Provide the [X, Y] coordinate of the cell's center where the given text is located.  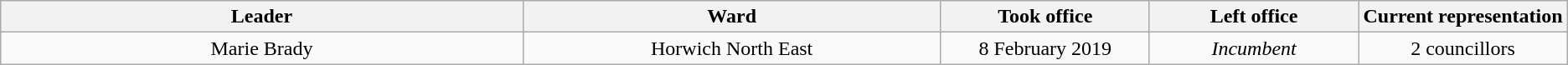
Left office [1253, 17]
Ward [732, 17]
Incumbent [1253, 48]
Current representation [1462, 17]
Took office [1045, 17]
Leader [262, 17]
8 February 2019 [1045, 48]
Marie Brady [262, 48]
2 councillors [1462, 48]
Horwich North East [732, 48]
